Scan for the cell matching the given text and deliver its (X, Y) coordinate at center. 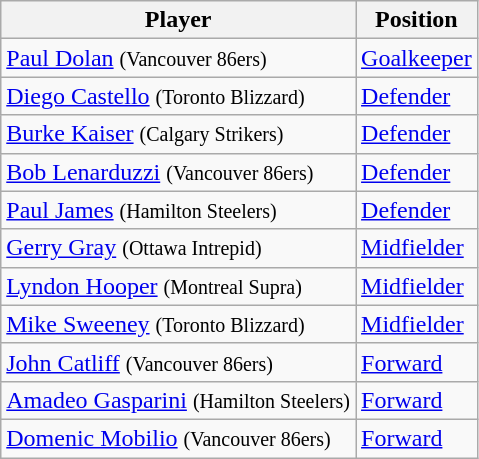
Paul James (Hamilton Steelers) (178, 210)
Goalkeeper (417, 58)
Bob Lenarduzzi (Vancouver 86ers) (178, 172)
Burke Kaiser (Calgary Strikers) (178, 134)
Amadeo Gasparini (Hamilton Steelers) (178, 400)
Mike Sweeney (Toronto Blizzard) (178, 324)
Position (417, 20)
Player (178, 20)
Domenic Mobilio (Vancouver 86ers) (178, 438)
Diego Castello (Toronto Blizzard) (178, 96)
Paul Dolan (Vancouver 86ers) (178, 58)
Gerry Gray (Ottawa Intrepid) (178, 248)
John Catliff (Vancouver 86ers) (178, 362)
Lyndon Hooper (Montreal Supra) (178, 286)
